Return (X, Y) of the center of cell containing provided text 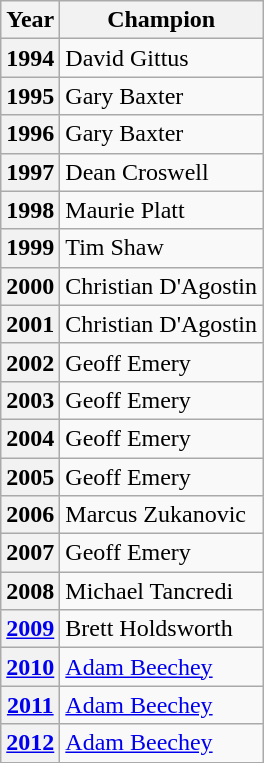
2007 (30, 553)
2008 (30, 591)
2001 (30, 324)
2000 (30, 286)
2012 (30, 743)
Michael Tancredi (162, 591)
2009 (30, 629)
2010 (30, 667)
1997 (30, 172)
2006 (30, 515)
Champion (162, 20)
2005 (30, 477)
2003 (30, 400)
David Gittus (162, 58)
1999 (30, 248)
1994 (30, 58)
Dean Croswell (162, 172)
1998 (30, 210)
Tim Shaw (162, 248)
2002 (30, 362)
Brett Holdsworth (162, 629)
Marcus Zukanovic (162, 515)
2011 (30, 705)
Maurie Platt (162, 210)
1996 (30, 134)
Year (30, 20)
2004 (30, 438)
1995 (30, 96)
